Capture the cell that displays the provided text and extract its [x, y] central coordinate. 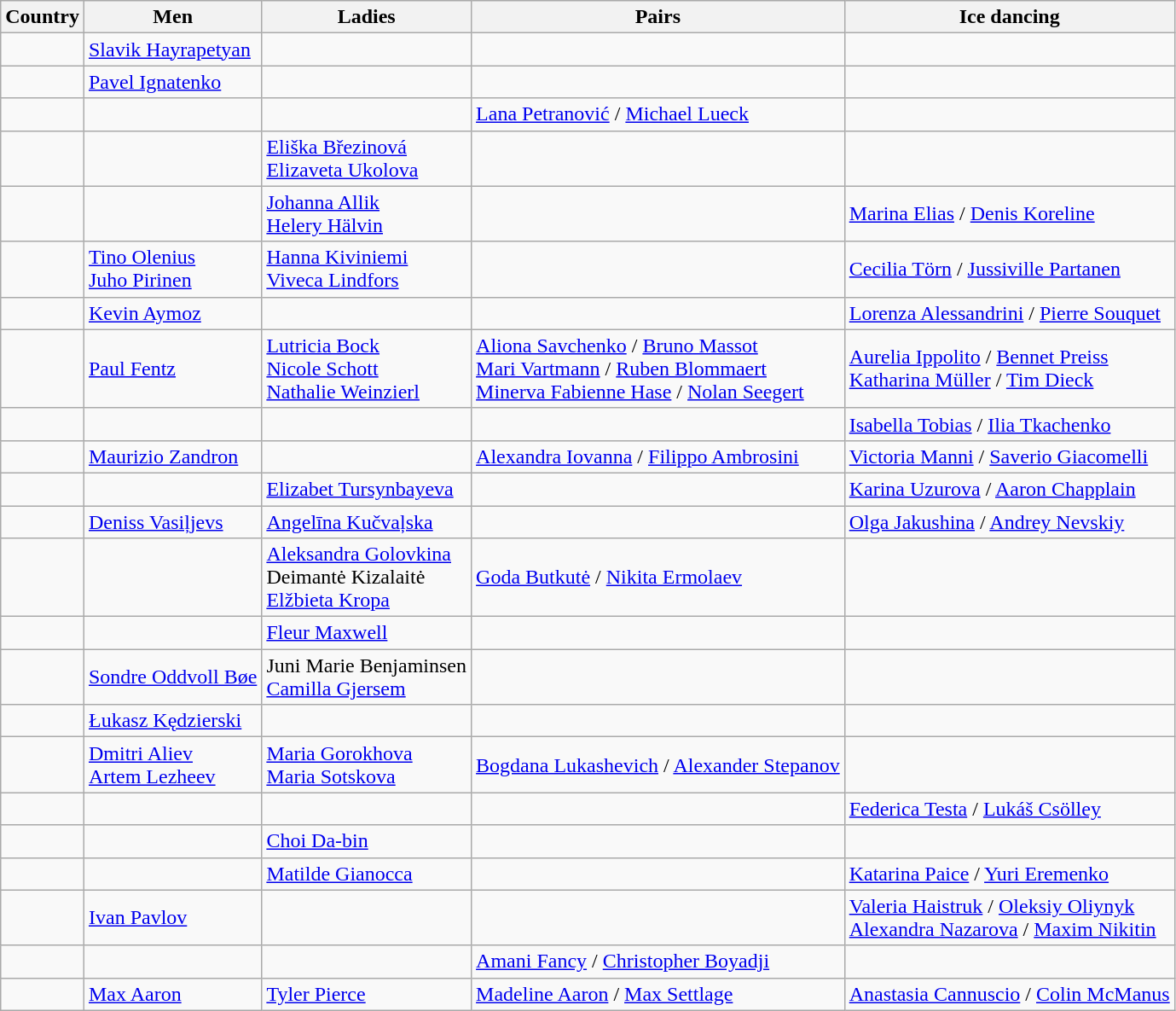
Alexandra Iovanna / Filippo Ambrosini [658, 456]
Valeria Haistruk / Oleksiy Oliynyk Alexandra Nazarova / Maxim Nikitin [1010, 918]
Max Aaron [172, 994]
Deniss Vasiļjevs [172, 521]
Ladies [367, 17]
Maria Gorokhova Maria Sotskova [367, 764]
Lorenza Alessandrini / Pierre Souquet [1010, 313]
Madeline Aaron / Max Settlage [658, 994]
Paul Fentz [172, 369]
Men [172, 17]
Lana Petranović / Michael Lueck [658, 114]
Slavik Hayrapetyan [172, 49]
Aurelia Ippolito / Bennet Preiss Katharina Müller / Tim Dieck [1010, 369]
Isabella Tobias / Ilia Tkachenko [1010, 424]
Victoria Manni / Saverio Giacomelli [1010, 456]
Matilde Gianocca [367, 874]
Choi Da-bin [367, 841]
Olga Jakushina / Andrey Nevskiy [1010, 521]
Ivan Pavlov [172, 918]
Johanna Allik Helery Hälvin [367, 213]
Cecilia Törn / Jussiville Partanen [1010, 270]
Marina Elias / Denis Koreline [1010, 213]
Dmitri Aliev Artem Lezheev [172, 764]
Fleur Maxwell [367, 633]
Elizabet Tursynbayeva [367, 489]
Aleksandra Golovkina Deimantė Kizalaitė Elžbieta Kropa [367, 578]
Bogdana Lukashevich / Alexander Stepanov [658, 764]
Juni Marie Benjaminsen Camilla Gjersem [367, 677]
Karina Uzurova / Aaron Chapplain [1010, 489]
Kevin Aymoz [172, 313]
Tino Olenius Juho Pirinen [172, 270]
Eliška Březinová Elizaveta Ukolova [367, 159]
Federica Testa / Lukáš Csölley [1010, 809]
Łukasz Kędzierski [172, 721]
Aliona Savchenko / Bruno Massot Mari Vartmann / Ruben Blommaert Minerva Fabienne Hase / Nolan Seegert [658, 369]
Katarina Paice / Yuri Eremenko [1010, 874]
Hanna Kiviniemi Viveca Lindfors [367, 270]
Sondre Oddvoll Bøe [172, 677]
Lutricia Bock Nicole Schott Nathalie Weinzierl [367, 369]
Maurizio Zandron [172, 456]
Tyler Pierce [367, 994]
Goda Butkutė / Nikita Ermolaev [658, 578]
Angelīna Kučvaļska [367, 521]
Ice dancing [1010, 17]
Country [43, 17]
Anastasia Cannuscio / Colin McManus [1010, 994]
Pairs [658, 17]
Pavel Ignatenko [172, 82]
Amani Fancy / Christopher Boyadji [658, 962]
